Scan for the cell matching the given text and deliver its [x, y] coordinate at center. 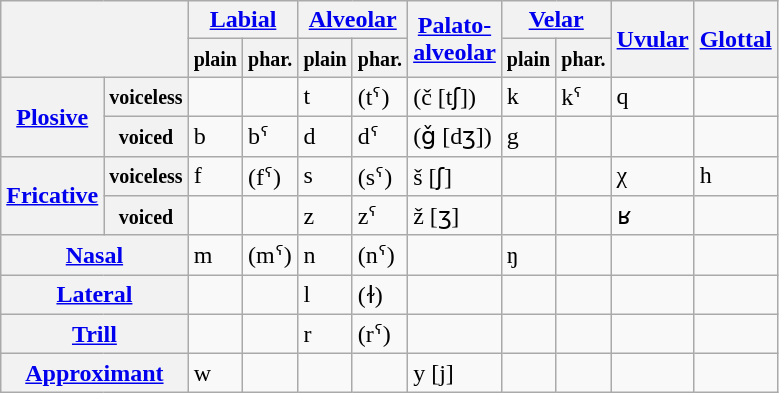
Approximant [94, 373]
(ɫ) [380, 295]
(tˤ) [380, 97]
b [215, 136]
š [ʃ] [455, 176]
Plosive [52, 116]
n [325, 255]
q [652, 97]
Trill [94, 334]
(č [tʃ]) [455, 97]
(fˤ) [270, 176]
g [528, 136]
ŋ [528, 255]
(sˤ) [380, 176]
Lateral [94, 295]
Fricative [52, 196]
dˤ [380, 136]
ž [ʒ] [455, 216]
(nˤ) [380, 255]
m [215, 255]
(ǧ [dʒ]) [455, 136]
f [215, 176]
Velar [556, 20]
y [j] [455, 373]
h [736, 176]
Alveolar [353, 20]
Labial [243, 20]
k [528, 97]
ʁ [652, 216]
s [325, 176]
Nasal [94, 255]
w [215, 373]
χ [652, 176]
Uvular [652, 39]
t [325, 97]
l [325, 295]
r [325, 334]
Glottal [736, 39]
d [325, 136]
(mˤ) [270, 255]
z [325, 216]
bˤ [270, 136]
(rˤ) [380, 334]
zˤ [380, 216]
Palato-alveolar [455, 39]
kˤ [584, 97]
